For the text-containing cell, return its midpoint in (X, Y) coordinate format. 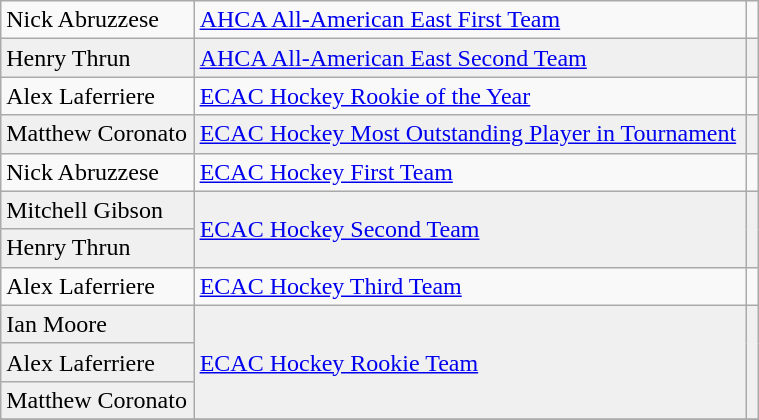
ECAC Hockey Most Outstanding Player in Tournament (470, 134)
ECAC Hockey Rookie of the Year (470, 96)
Mitchell Gibson (98, 210)
ECAC Hockey First Team (470, 172)
AHCA All-American East Second Team (470, 58)
AHCA All-American East First Team (470, 20)
ECAC Hockey Rookie Team (470, 362)
ECAC Hockey Second Team (470, 229)
ECAC Hockey Third Team (470, 286)
Ian Moore (98, 324)
